Return (X, Y) of the center of cell containing provided text 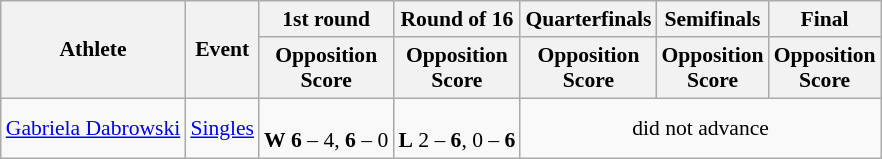
did not advance (700, 128)
1st round (326, 19)
Quarterfinals (588, 19)
W 6 – 4, 6 – 0 (326, 128)
Athlete (94, 50)
Semifinals (712, 19)
Event (222, 50)
Final (825, 19)
L 2 – 6, 0 – 6 (456, 128)
Gabriela Dabrowski (94, 128)
Singles (222, 128)
Round of 16 (456, 19)
